For the text-containing cell, return its midpoint in [x, y] coordinate format. 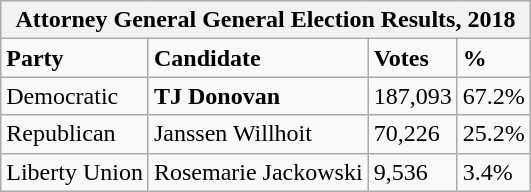
Liberty Union [75, 172]
25.2% [494, 134]
Party [75, 58]
67.2% [494, 96]
Votes [412, 58]
70,226 [412, 134]
% [494, 58]
Attorney General General Election Results, 2018 [266, 20]
Republican [75, 134]
Candidate [258, 58]
9,536 [412, 172]
TJ Donovan [258, 96]
Democratic [75, 96]
Janssen Willhoit [258, 134]
Rosemarie Jackowski [258, 172]
3.4% [494, 172]
187,093 [412, 96]
